From the cell containing the given text, extract its center point as [X, Y] coordinate. 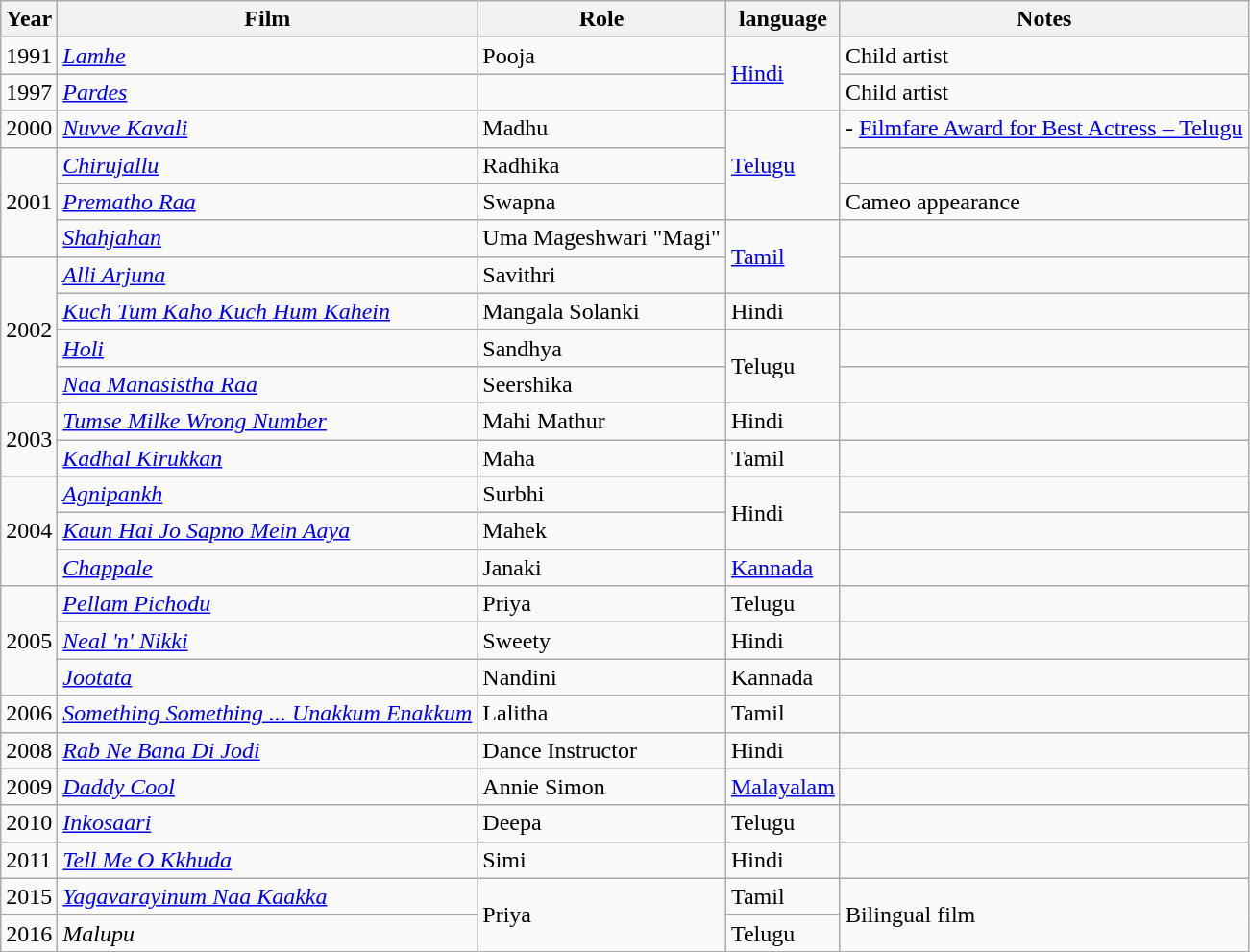
Malayalam [782, 787]
Kaun Hai Jo Sapno Mein Aaya [267, 531]
Bilingual film [1043, 915]
2011 [29, 860]
2000 [29, 129]
Notes [1043, 19]
- Filmfare Award for Best Actress – Telugu [1043, 129]
Kadhal Kirukkan [267, 458]
Tumse Milke Wrong Number [267, 421]
Simi [601, 860]
Jootata [267, 677]
Lamhe [267, 56]
2016 [29, 933]
Mahi Mathur [601, 421]
Rab Ne Bana Di Jodi [267, 750]
Agnipankh [267, 495]
Deepa [601, 823]
Neal 'n' Nikki [267, 641]
Pellam Pichodu [267, 604]
Pooja [601, 56]
Radhika [601, 165]
1991 [29, 56]
Role [601, 19]
2010 [29, 823]
Inkosaari [267, 823]
Dance Instructor [601, 750]
Sweety [601, 641]
Nandini [601, 677]
Tell Me O Kkhuda [267, 860]
Maha [601, 458]
Nuvve Kavali [267, 129]
1997 [29, 92]
Annie Simon [601, 787]
Swapna [601, 202]
2005 [29, 641]
Savithri [601, 275]
Surbhi [601, 495]
Lalitha [601, 714]
Mahek [601, 531]
Pardes [267, 92]
2002 [29, 330]
Chirujallu [267, 165]
2015 [29, 896]
Seershika [601, 384]
language [782, 19]
Shahjahan [267, 238]
Yagavarayinum Naa Kaakka [267, 896]
2006 [29, 714]
Uma Mageshwari "Magi" [601, 238]
Holi [267, 348]
2001 [29, 202]
Film [267, 19]
2008 [29, 750]
2004 [29, 531]
Malupu [267, 933]
Alli Arjuna [267, 275]
2009 [29, 787]
Something Something ... Unakkum Enakkum [267, 714]
Sandhya [601, 348]
Chappale [267, 568]
Year [29, 19]
Mangala Solanki [601, 311]
Kuch Tum Kaho Kuch Hum Kahein [267, 311]
Cameo appearance [1043, 202]
Madhu [601, 129]
Naa Manasistha Raa [267, 384]
2003 [29, 439]
Prematho Raa [267, 202]
Daddy Cool [267, 787]
Janaki [601, 568]
